Search for the cell housing the specified text and yield its (x, y) center coordinate. 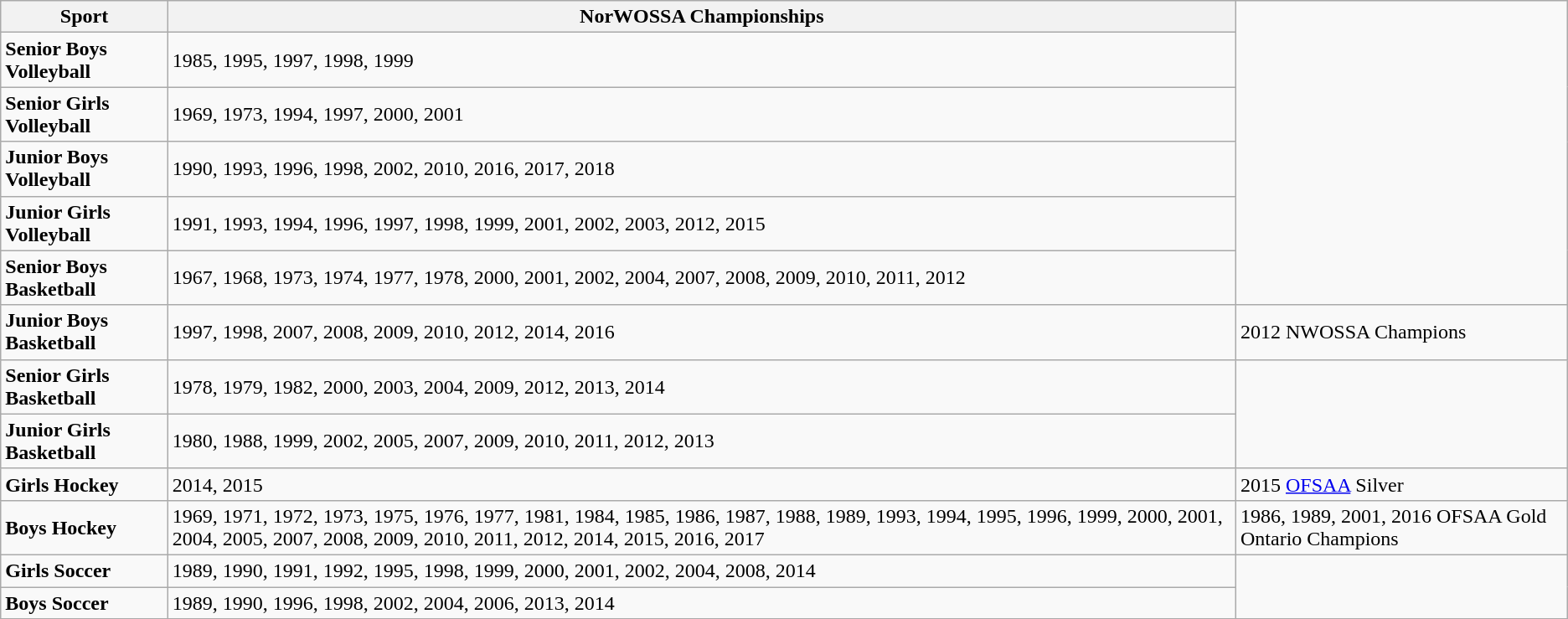
Junior Boys Basketball (84, 332)
Boys Hockey (84, 528)
NorWOSSA Championships (702, 17)
1986, 1989, 2001, 2016 OFSAA Gold Ontario Champions (1401, 528)
2012 NWOSSA Champions (1401, 332)
1967, 1968, 1973, 1974, 1977, 1978, 2000, 2001, 2002, 2004, 2007, 2008, 2009, 2010, 2011, 2012 (702, 278)
Junior Boys Volleyball (84, 169)
1985, 1995, 1997, 1998, 1999 (702, 60)
1969, 1973, 1994, 1997, 2000, 2001 (702, 114)
2014, 2015 (702, 484)
Girls Hockey (84, 484)
Senior Girls Volleyball (84, 114)
Junior Girls Basketball (84, 441)
1980, 1988, 1999, 2002, 2005, 2007, 2009, 2010, 2011, 2012, 2013 (702, 441)
2015 OFSAA Silver (1401, 484)
Senior Boys Basketball (84, 278)
1990, 1993, 1996, 1998, 2002, 2010, 2016, 2017, 2018 (702, 169)
1978, 1979, 1982, 2000, 2003, 2004, 2009, 2012, 2013, 2014 (702, 387)
Senior Boys Volleyball (84, 60)
Boys Soccer (84, 602)
1989, 1990, 1996, 1998, 2002, 2004, 2006, 2013, 2014 (702, 602)
Junior Girls Volleyball (84, 223)
Sport (84, 17)
Senior Girls Basketball (84, 387)
1997, 1998, 2007, 2008, 2009, 2010, 2012, 2014, 2016 (702, 332)
1989, 1990, 1991, 1992, 1995, 1998, 1999, 2000, 2001, 2002, 2004, 2008, 2014 (702, 570)
1991, 1993, 1994, 1996, 1997, 1998, 1999, 2001, 2002, 2003, 2012, 2015 (702, 223)
Girls Soccer (84, 570)
